Provide the (X, Y) coordinate of the cell's center where the given text is located.  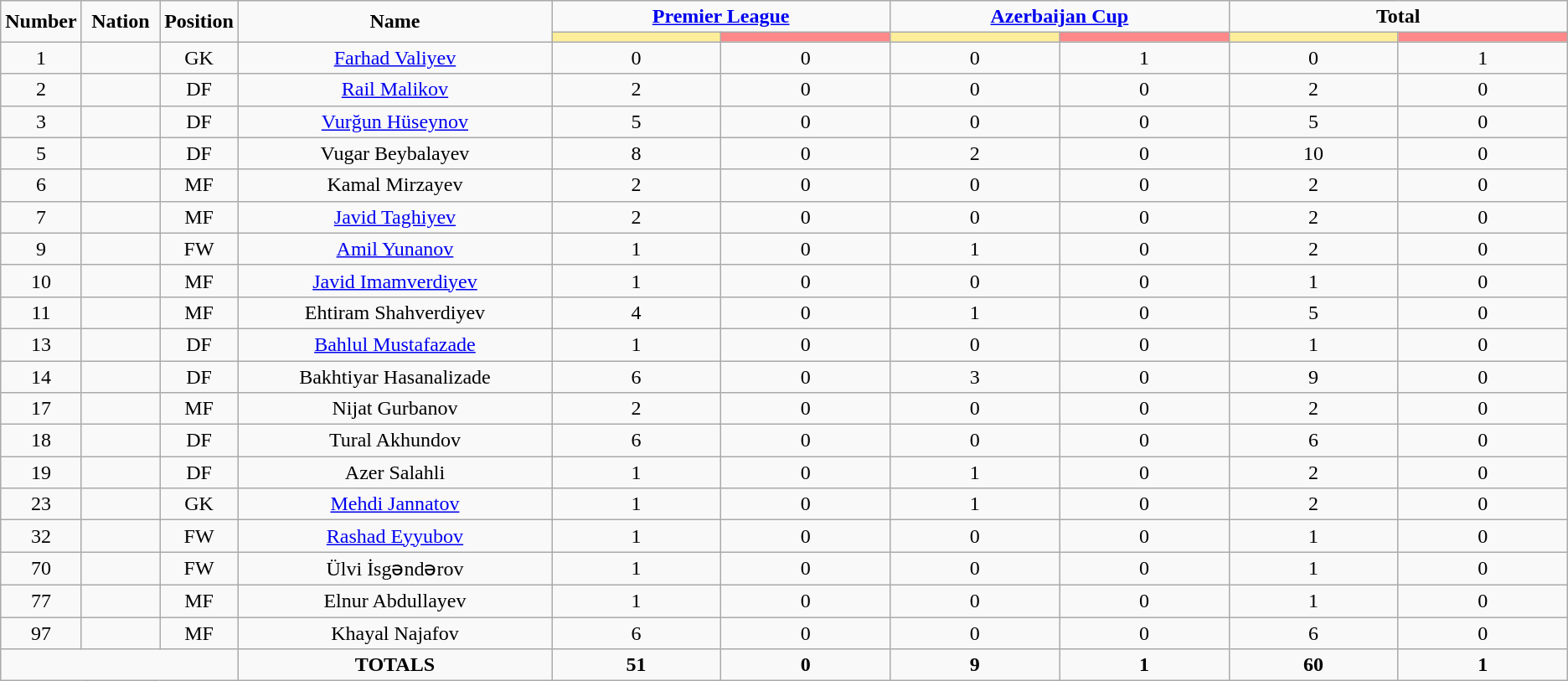
18 (41, 441)
Tural Akhundov (395, 441)
TOTALS (395, 665)
Vugar Beybalayev (395, 153)
Rail Malikov (395, 90)
4 (636, 312)
Rashad Eyyubov (395, 536)
70 (41, 569)
19 (41, 472)
Khayal Najafov (395, 632)
17 (41, 409)
Total (1398, 17)
Bakhtiyar Hasanalizade (395, 376)
13 (41, 344)
Javid Imamverdiyev (395, 281)
Amil Yunanov (395, 249)
8 (636, 153)
Ülvi İsgəndərov (395, 569)
Nation (121, 22)
Azer Salahli (395, 472)
Elnur Abdullayev (395, 601)
Position (199, 22)
11 (41, 312)
32 (41, 536)
23 (41, 504)
51 (636, 665)
7 (41, 217)
Farhad Valiyev (395, 58)
Mehdi Jannatov (395, 504)
97 (41, 632)
Name (395, 22)
Ehtiram Shahverdiyev (395, 312)
Number (41, 22)
14 (41, 376)
Bahlul Mustafazade (395, 344)
Javid Taghiyev (395, 217)
Nijat Gurbanov (395, 409)
Kamal Mirzayev (395, 185)
Vurğun Hüseynov (395, 121)
Premier League (720, 17)
77 (41, 601)
60 (1313, 665)
Azerbaijan Cup (1060, 17)
